From the cell containing the given text, extract its center point as (x, y) coordinate. 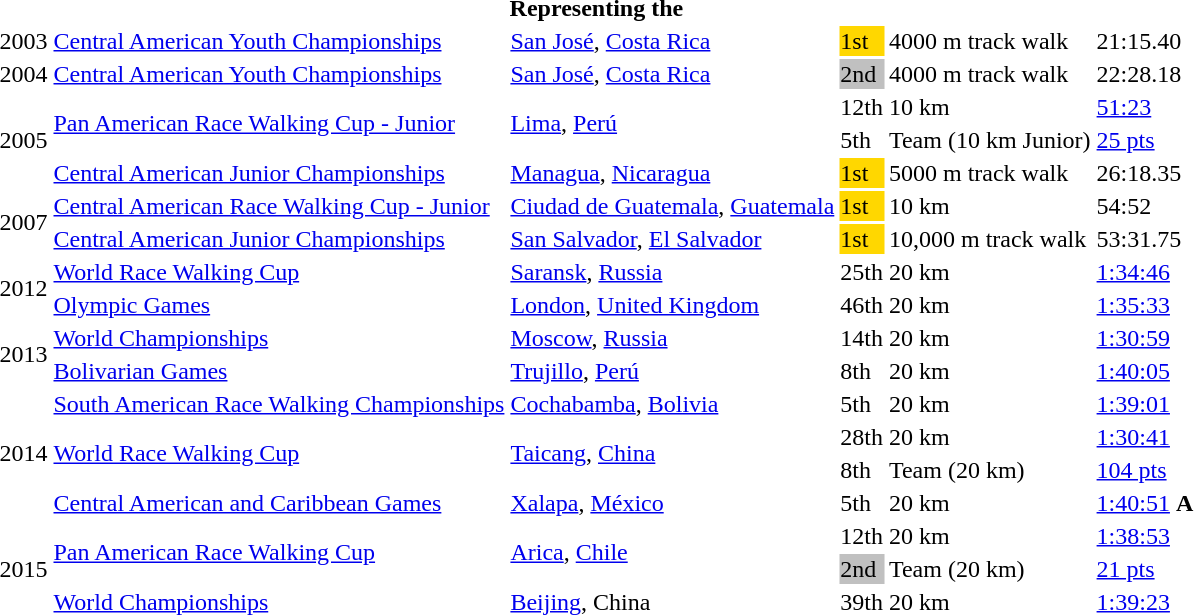
Xalapa, México (672, 503)
Pan American Race Walking Cup (279, 552)
Team (10 km Junior) (990, 140)
Trujillo, Perú (672, 371)
Pan American Race Walking Cup - Junior (279, 124)
South American Race Walking Championships (279, 404)
28th (862, 437)
Managua, Nicaragua (672, 173)
Lima, Perú (672, 124)
Arica, Chile (672, 552)
London, United Kingdom (672, 305)
Moscow, Russia (672, 338)
25th (862, 272)
World Championships (279, 338)
Saransk, Russia (672, 272)
Ciudad de Guatemala, Guatemala (672, 206)
Cochabamba, Bolivia (672, 404)
10,000 m track walk (990, 239)
Olympic Games (279, 305)
14th (862, 338)
5000 m track walk (990, 173)
46th (862, 305)
Central American and Caribbean Games (279, 503)
San Salvador, El Salvador (672, 239)
Bolivarian Games (279, 371)
Taicang, China (672, 454)
Central American Race Walking Cup - Junior (279, 206)
